Identify which cell holds the provided text, then report its [X, Y] central coordinate. 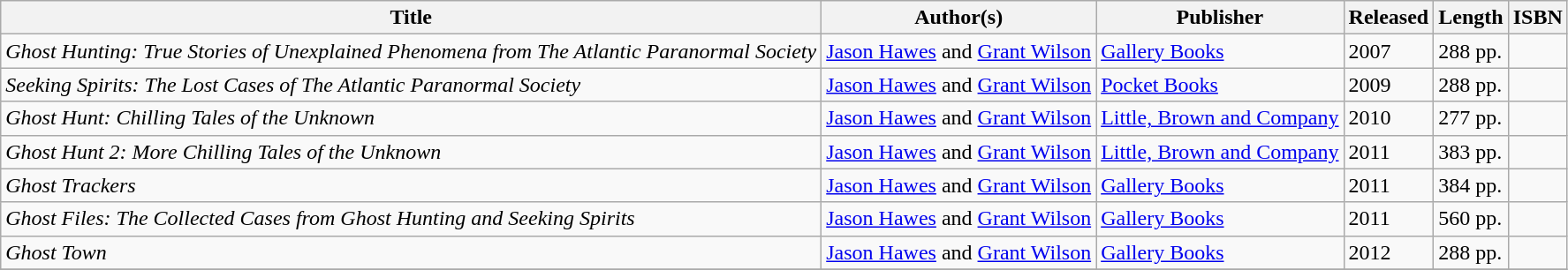
Title [412, 18]
Publisher [1220, 18]
384 pp. [1471, 185]
277 pp. [1471, 118]
ISBN [1537, 18]
Ghost Files: The Collected Cases from Ghost Hunting and Seeking Spirits [412, 219]
Ghost Hunting: True Stories of Unexplained Phenomena from The Atlantic Paranormal Society [412, 51]
Ghost Town [412, 252]
Ghost Hunt 2: More Chilling Tales of the Unknown [412, 152]
2010 [1389, 118]
Pocket Books [1220, 85]
Ghost Hunt: Chilling Tales of the Unknown [412, 118]
2009 [1389, 85]
Seeking Spirits: The Lost Cases of The Atlantic Paranormal Society [412, 85]
Ghost Trackers [412, 185]
560 pp. [1471, 219]
Length [1471, 18]
2012 [1389, 252]
Released [1389, 18]
2007 [1389, 51]
383 pp. [1471, 152]
Author(s) [959, 18]
